Determine the (X, Y) coordinate at the center of the cell enclosing the given text.  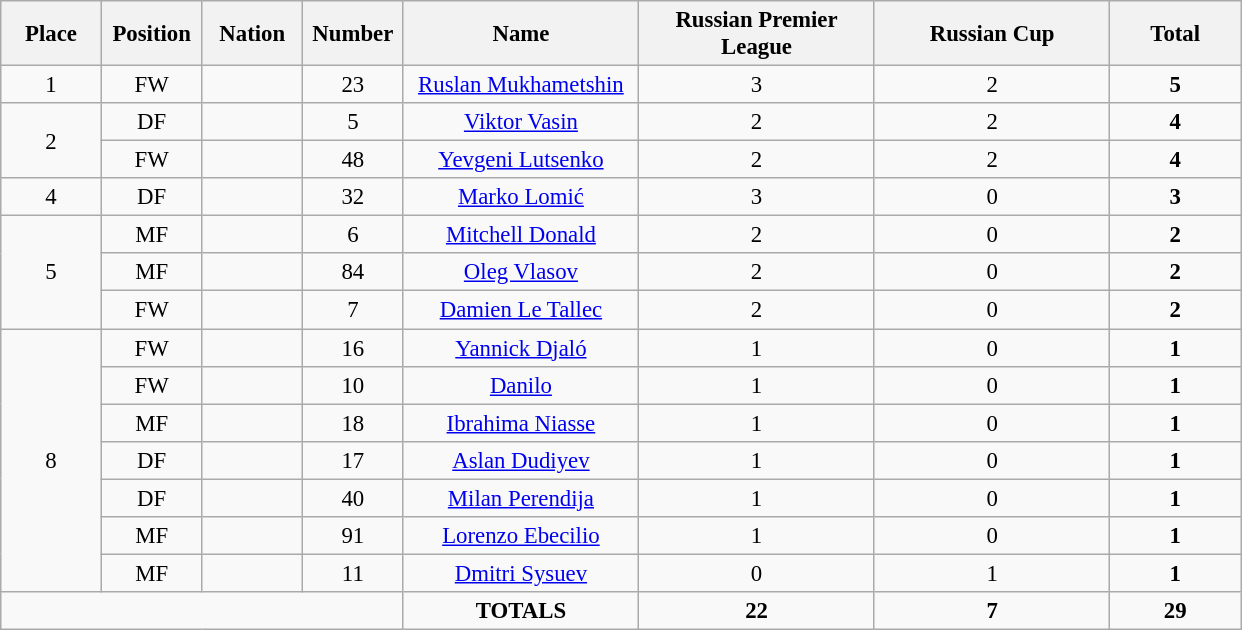
Ruslan Mukhametshin (521, 85)
17 (354, 460)
Ibrahima Niasse (521, 423)
Yevgeni Lutsenko (521, 160)
Dmitri Sysuev (521, 573)
Place (52, 34)
40 (354, 498)
Damien Le Tallec (521, 310)
Marko Lomić (521, 197)
29 (1176, 611)
Danilo (521, 385)
22 (757, 611)
Lorenzo Ebecilio (521, 536)
23 (354, 85)
8 (52, 460)
84 (354, 273)
91 (354, 536)
Viktor Vasin (521, 122)
Number (354, 34)
Total (1176, 34)
Russian Cup (992, 34)
Mitchell Donald (521, 235)
Nation (252, 34)
16 (354, 348)
10 (354, 385)
Position (152, 34)
11 (354, 573)
18 (354, 423)
Aslan Dudiyev (521, 460)
32 (354, 197)
Name (521, 34)
6 (354, 235)
Russian Premier League (757, 34)
Milan Perendija (521, 498)
48 (354, 160)
TOTALS (521, 611)
Oleg Vlasov (521, 273)
Yannick Djaló (521, 348)
